Capture the cell that displays the provided text and extract its [X, Y] central coordinate. 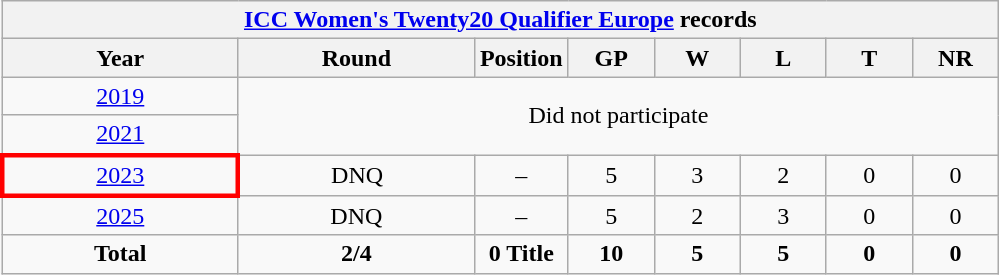
2021 [120, 135]
L [783, 58]
10 [611, 254]
Round [356, 58]
GP [611, 58]
Did not participate [618, 116]
Position [521, 58]
Year [120, 58]
2023 [120, 174]
2025 [120, 216]
T [869, 58]
NR [955, 58]
Total [120, 254]
0 Title [521, 254]
W [697, 58]
ICC Women's Twenty20 Qualifier Europe records [500, 20]
2/4 [356, 254]
2019 [120, 96]
